Return (X, Y) of the center of cell containing provided text 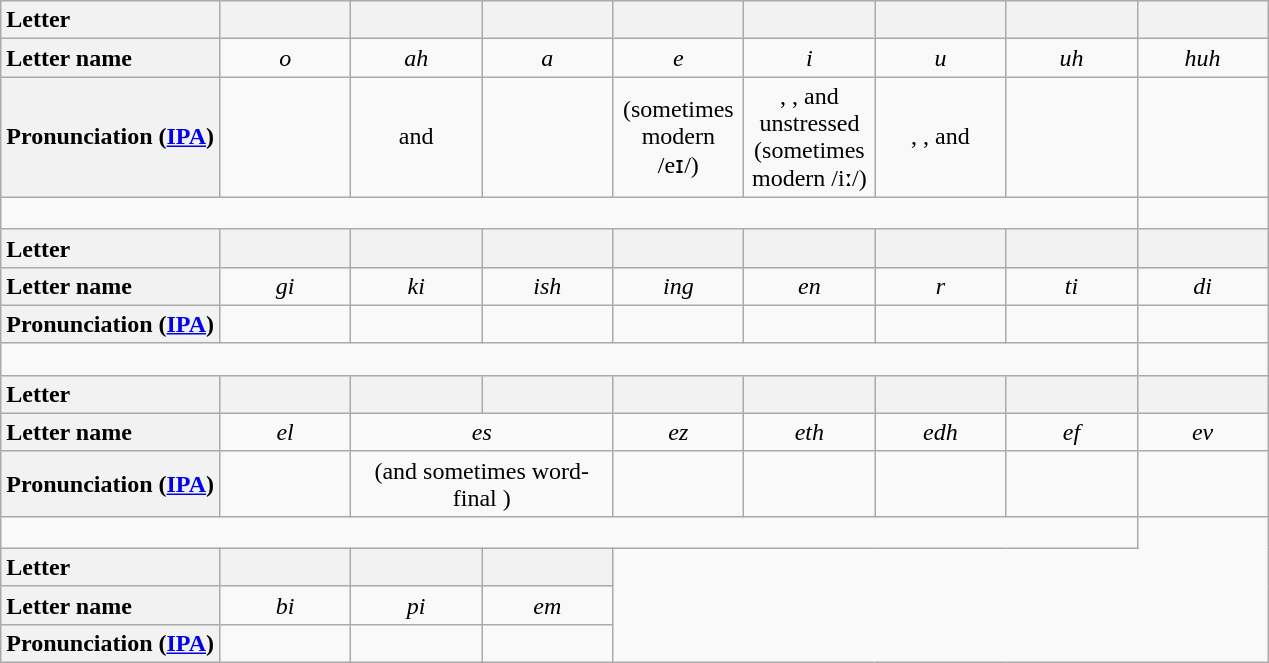
en (810, 286)
u (940, 58)
i (810, 58)
, , and (940, 138)
di (1202, 286)
em (548, 605)
r (940, 286)
ef (1072, 432)
a (548, 58)
ki (416, 286)
ez (678, 432)
ti (1072, 286)
eth (810, 432)
es (482, 432)
uh (1072, 58)
ev (1202, 432)
(and sometimes word-final ) (482, 484)
ing (678, 286)
ish (548, 286)
ah (416, 58)
el (286, 432)
gi (286, 286)
huh (1202, 58)
edh (940, 432)
, , and unstressed (sometimes modern /iː/) (810, 138)
(sometimes modern /eɪ/) (678, 138)
e (678, 58)
and (416, 138)
bi (286, 605)
pi (416, 605)
o (286, 58)
